Capture the cell that displays the provided text and extract its [X, Y] central coordinate. 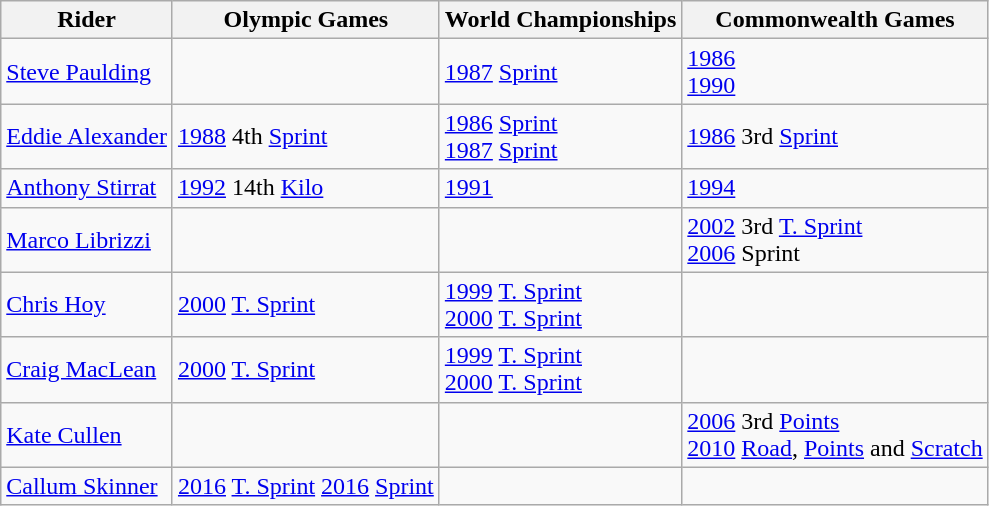
1988 4th Sprint [306, 136]
1991 [560, 188]
Commonwealth Games [835, 20]
Steve Paulding [87, 72]
Chris Hoy [87, 304]
Olympic Games [306, 20]
Rider [87, 20]
Marco Librizzi [87, 240]
1987 Sprint [560, 72]
Craig MacLean [87, 370]
1986 Sprint 1987 Sprint [560, 136]
World Championships [560, 20]
1986 3rd Sprint [835, 136]
Eddie Alexander [87, 136]
1994 [835, 188]
1986 1990 [835, 72]
Callum Skinner [87, 486]
Anthony Stirrat [87, 188]
2016 T. Sprint 2016 Sprint [306, 486]
2006 3rd Points 2010 Road, Points and Scratch [835, 434]
2002 3rd T. Sprint 2006 Sprint [835, 240]
1992 14th Kilo [306, 188]
Kate Cullen [87, 434]
